Find where the given text appears and provide that cell's center as (X, Y) coordinate. 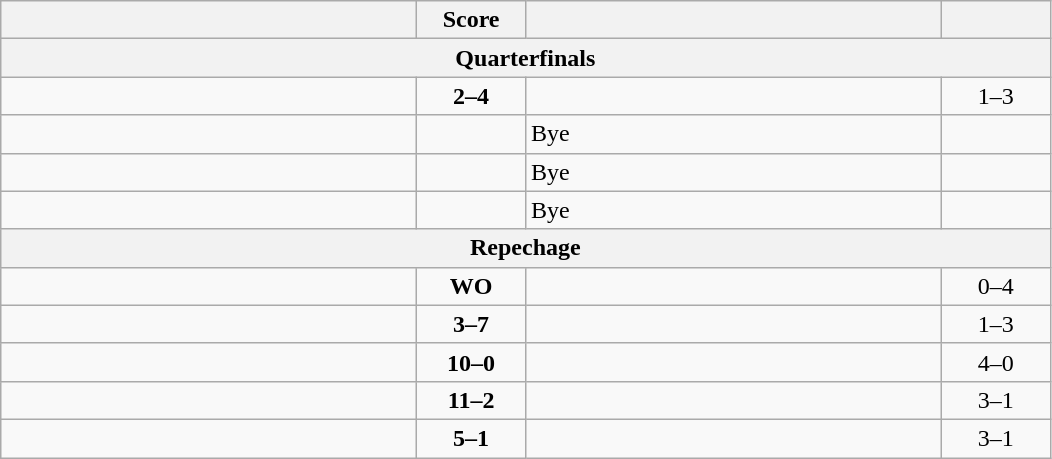
10–0 (472, 362)
0–4 (996, 286)
11–2 (472, 400)
Quarterfinals (526, 58)
WO (472, 286)
2–4 (472, 96)
Repechage (526, 248)
5–1 (472, 438)
3–7 (472, 324)
4–0 (996, 362)
Score (472, 20)
